Identify which cell holds the provided text, then report its [X, Y] central coordinate. 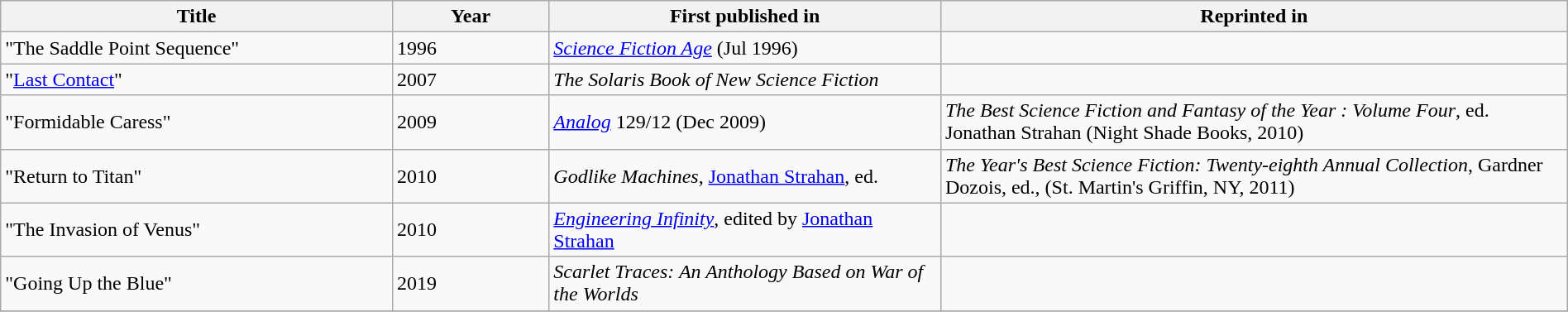
"The Saddle Point Sequence" [197, 48]
Science Fiction Age (Jul 1996) [745, 48]
2007 [470, 79]
Reprinted in [1254, 17]
"Return to Titan" [197, 175]
2019 [470, 283]
First published in [745, 17]
2009 [470, 122]
"Last Contact" [197, 79]
Year [470, 17]
Analog 129/12 (Dec 2009) [745, 122]
Engineering Infinity, edited by Jonathan Strahan [745, 230]
The Year's Best Science Fiction: Twenty-eighth Annual Collection, Gardner Dozois, ed., (St. Martin's Griffin, NY, 2011) [1254, 175]
Godlike Machines, Jonathan Strahan, ed. [745, 175]
"Going Up the Blue" [197, 283]
1996 [470, 48]
"Formidable Caress" [197, 122]
The Solaris Book of New Science Fiction [745, 79]
The Best Science Fiction and Fantasy of the Year : Volume Four, ed. Jonathan Strahan (Night Shade Books, 2010) [1254, 122]
Scarlet Traces: An Anthology Based on War of the Worlds [745, 283]
Title [197, 17]
"The Invasion of Venus" [197, 230]
